Return [X, Y] of the center of cell containing provided text 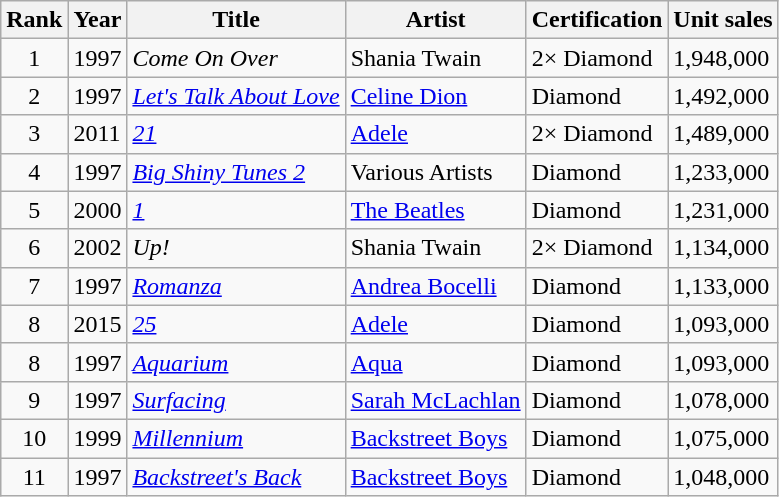
10 [34, 438]
Unit sales [723, 20]
Andrea Bocelli [436, 286]
Various Artists [436, 172]
Aqua [436, 362]
The Beatles [436, 210]
Big Shiny Tunes 2 [236, 172]
Aquarium [236, 362]
Backstreet's Back [236, 477]
2002 [98, 248]
Up! [236, 248]
Title [236, 20]
Artist [436, 20]
Year [98, 20]
1,134,000 [723, 248]
Let's Talk About Love [236, 96]
Celine Dion [436, 96]
1,231,000 [723, 210]
4 [34, 172]
2 [34, 96]
1,048,000 [723, 477]
Certification [597, 20]
9 [34, 400]
2011 [98, 134]
Romanza [236, 286]
1,233,000 [723, 172]
1,948,000 [723, 58]
25 [236, 324]
1999 [98, 438]
11 [34, 477]
1,075,000 [723, 438]
3 [34, 134]
1,078,000 [723, 400]
1,492,000 [723, 96]
2015 [98, 324]
6 [34, 248]
Surfacing [236, 400]
Sarah McLachlan [436, 400]
21 [236, 134]
1,133,000 [723, 286]
7 [34, 286]
Rank [34, 20]
5 [34, 210]
2000 [98, 210]
Come On Over [236, 58]
Millennium [236, 438]
1,489,000 [723, 134]
